Return [X, Y] of the center of cell containing provided text 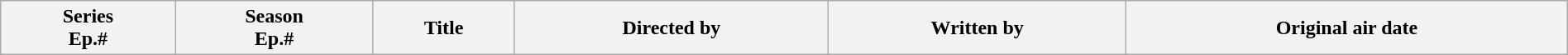
Directed by [672, 28]
Original air date [1347, 28]
SeasonEp.# [275, 28]
SeriesEp.# [88, 28]
Written by [978, 28]
Title [443, 28]
